Find where the given text appears and provide that cell's center as [X, Y] coordinate. 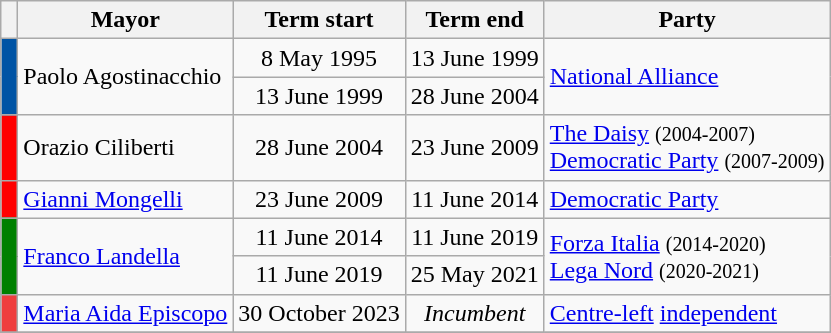
Orazio Ciliberti [126, 148]
Incumbent [474, 313]
Term start [319, 20]
Centre-left independent [687, 313]
Franco Landella [126, 256]
25 May 2021 [474, 275]
National Alliance [687, 77]
Forza Italia (2014-2020)Lega Nord (2020-2021) [687, 256]
Party [687, 20]
Democratic Party [687, 199]
Term end [474, 20]
Paolo Agostinacchio [126, 77]
Mayor [126, 20]
30 October 2023 [319, 313]
8 May 1995 [319, 58]
Gianni Mongelli [126, 199]
The Daisy (2004-2007)Democratic Party (2007-2009) [687, 148]
Maria Aida Episcopo [126, 313]
